From the cell containing the given text, extract its center point as [X, Y] coordinate. 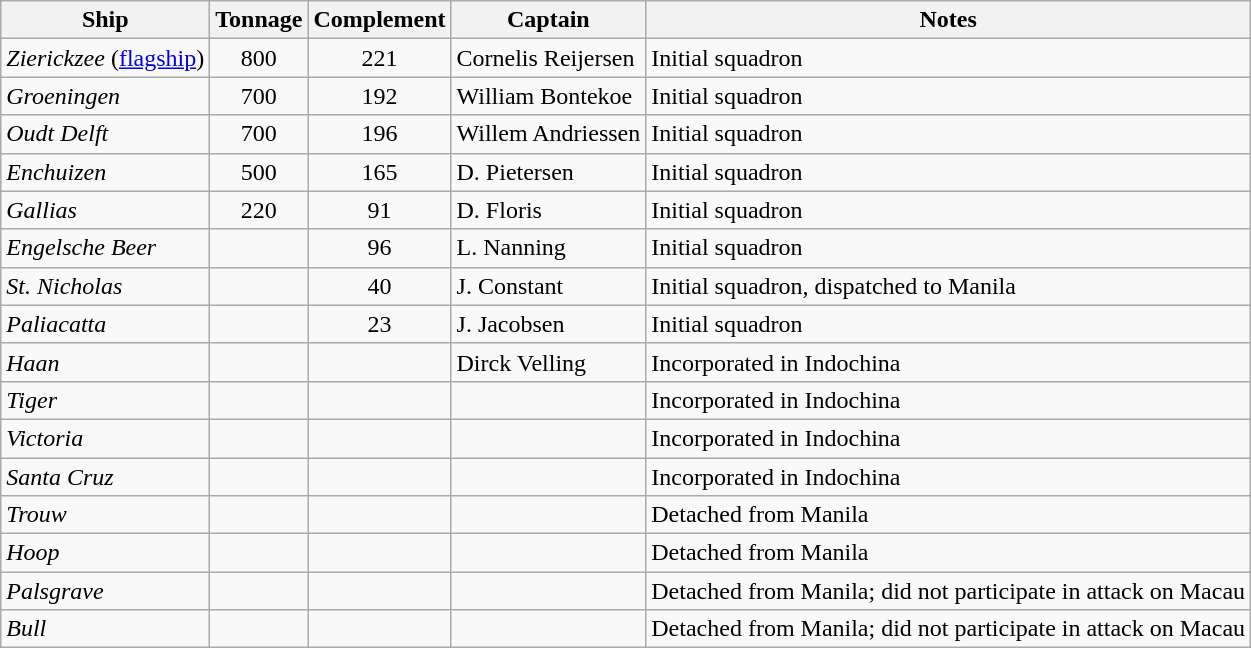
Engelsche Beer [106, 248]
William Bontekoe [548, 96]
Ship [106, 20]
Complement [380, 20]
Oudt Delft [106, 134]
40 [380, 286]
Haan [106, 362]
Tiger [106, 400]
Bull [106, 629]
L. Nanning [548, 248]
D. Pietersen [548, 172]
500 [259, 172]
Enchuizen [106, 172]
Willem Andriessen [548, 134]
D. Floris [548, 210]
Victoria [106, 438]
Notes [948, 20]
Groeningen [106, 96]
Initial squadron, dispatched to Manila [948, 286]
St. Nicholas [106, 286]
Palsgrave [106, 591]
165 [380, 172]
Trouw [106, 515]
23 [380, 324]
192 [380, 96]
Zierickzee (flagship) [106, 58]
Gallias [106, 210]
Santa Cruz [106, 477]
221 [380, 58]
Dirck Velling [548, 362]
Hoop [106, 553]
96 [380, 248]
J. Jacobsen [548, 324]
Captain [548, 20]
Cornelis Reijersen [548, 58]
220 [259, 210]
800 [259, 58]
Tonnage [259, 20]
Paliacatta [106, 324]
91 [380, 210]
196 [380, 134]
J. Constant [548, 286]
